Identify which cell holds the provided text, then report its (x, y) central coordinate. 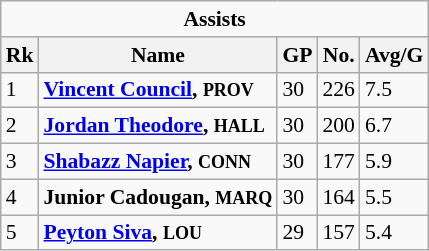
177 (338, 162)
164 (338, 197)
226 (338, 90)
Peyton Siva, LOU (158, 233)
2 (20, 126)
3 (20, 162)
Name (158, 55)
29 (297, 233)
5.4 (394, 233)
7.5 (394, 90)
GP (297, 55)
Rk (20, 55)
Vincent Council, PROV (158, 90)
Shabazz Napier, CONN (158, 162)
200 (338, 126)
5 (20, 233)
Jordan Theodore, HALL (158, 126)
6.7 (394, 126)
No. (338, 55)
5.9 (394, 162)
Assists (215, 19)
5.5 (394, 197)
4 (20, 197)
Junior Cadougan, MARQ (158, 197)
1 (20, 90)
157 (338, 233)
Avg/G (394, 55)
